Capture the cell that displays the provided text and extract its (X, Y) central coordinate. 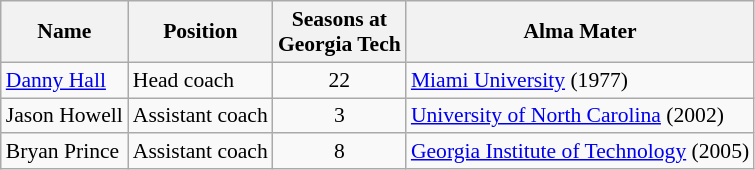
Jason Howell (64, 116)
Seasons atGeorgia Tech (340, 32)
Head coach (200, 80)
Alma Mater (580, 32)
Danny Hall (64, 80)
Miami University (1977) (580, 80)
8 (340, 152)
22 (340, 80)
Georgia Institute of Technology (2005) (580, 152)
3 (340, 116)
Name (64, 32)
University of North Carolina (2002) (580, 116)
Bryan Prince (64, 152)
Position (200, 32)
